Extract the [X, Y] coordinate from the center of the cell holding the provided text.  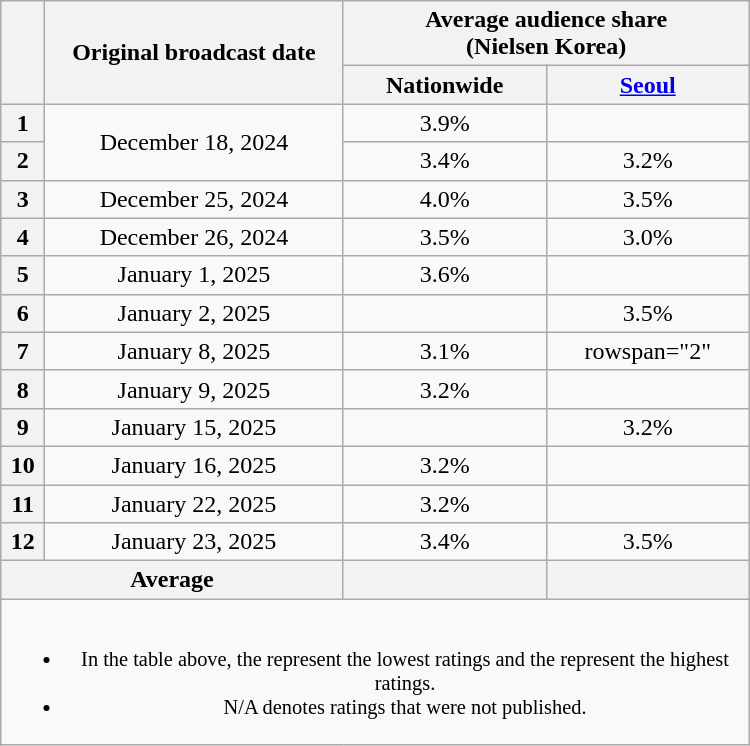
9 [23, 427]
January 8, 2025 [194, 351]
rowspan="2" [648, 351]
December 18, 2024 [194, 142]
6 [23, 313]
7 [23, 351]
12 [23, 542]
4.0% [444, 199]
Original broadcast date [194, 52]
January 22, 2025 [194, 503]
Seoul [648, 85]
2 [23, 161]
11 [23, 503]
1 [23, 123]
3.9% [444, 123]
3 [23, 199]
Nationwide [444, 85]
December 26, 2024 [194, 237]
January 9, 2025 [194, 389]
5 [23, 275]
January 16, 2025 [194, 465]
10 [23, 465]
Average audience share(Nielsen Korea) [546, 34]
3.6% [444, 275]
Average [172, 580]
In the table above, the represent the lowest ratings and the represent the highest ratings.N/A denotes ratings that were not published. [375, 672]
December 25, 2024 [194, 199]
4 [23, 237]
January 2, 2025 [194, 313]
8 [23, 389]
3.1% [444, 351]
January 23, 2025 [194, 542]
January 15, 2025 [194, 427]
January 1, 2025 [194, 275]
3.0% [648, 237]
